Scan for the cell matching the given text and deliver its (X, Y) coordinate at center. 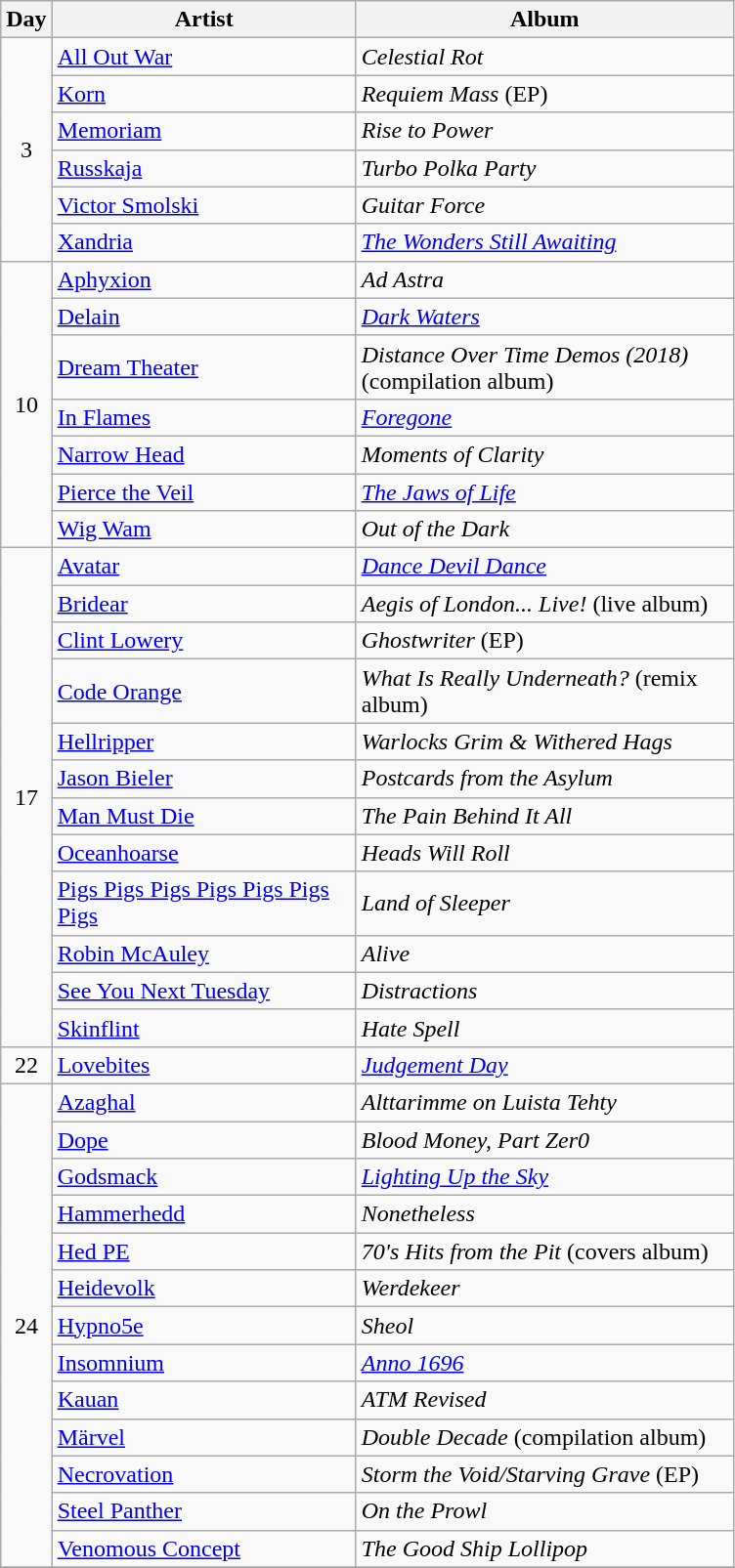
ATM Revised (544, 1400)
Out of the Dark (544, 530)
Warlocks Grim & Withered Hags (544, 742)
Pigs Pigs Pigs Pigs Pigs Pigs Pigs (203, 903)
Jason Bieler (203, 779)
Celestial Rot (544, 57)
On the Prowl (544, 1511)
The Wonders Still Awaiting (544, 242)
Dark Waters (544, 317)
Storm the Void/Starving Grave (EP) (544, 1474)
Aphyxion (203, 279)
Turbo Polka Party (544, 168)
Robin McAuley (203, 954)
Dream Theater (203, 367)
Land of Sleeper (544, 903)
Distractions (544, 991)
Necrovation (203, 1474)
70's Hits from the Pit (covers album) (544, 1251)
Azaghal (203, 1102)
Ghostwriter (EP) (544, 641)
Sheol (544, 1326)
Nonetheless (544, 1214)
Bridear (203, 604)
Album (544, 20)
Anno 1696 (544, 1363)
In Flames (203, 417)
3 (26, 149)
The Good Ship Lollipop (544, 1548)
Godsmack (203, 1177)
Russkaja (203, 168)
Delain (203, 317)
Clint Lowery (203, 641)
Artist (203, 20)
Märvel (203, 1437)
Code Orange (203, 692)
Xandria (203, 242)
Guitar Force (544, 205)
Memoriam (203, 131)
Steel Panther (203, 1511)
Hypno5e (203, 1326)
Korn (203, 94)
Lighting Up the Sky (544, 1177)
Narrow Head (203, 454)
Foregone (544, 417)
Werdekeer (544, 1289)
Insomnium (203, 1363)
Judgement Day (544, 1065)
Pierce the Veil (203, 491)
Heidevolk (203, 1289)
See You Next Tuesday (203, 991)
Hammerhedd (203, 1214)
Dance Devil Dance (544, 567)
Oceanhoarse (203, 853)
What Is Really Underneath? (remix album) (544, 692)
Kauan (203, 1400)
Rise to Power (544, 131)
Postcards from the Asylum (544, 779)
Alttarimme on Luista Tehty (544, 1102)
Skinflint (203, 1028)
Distance Over Time Demos (2018) (compilation album) (544, 367)
22 (26, 1065)
All Out War (203, 57)
24 (26, 1325)
17 (26, 797)
The Jaws of Life (544, 491)
Man Must Die (203, 816)
Moments of Clarity (544, 454)
Day (26, 20)
Dope (203, 1140)
Double Decade (compilation album) (544, 1437)
Hellripper (203, 742)
Aegis of London... Live! (live album) (544, 604)
Alive (544, 954)
10 (26, 404)
Wig Wam (203, 530)
Heads Will Roll (544, 853)
Venomous Concept (203, 1548)
The Pain Behind It All (544, 816)
Ad Astra (544, 279)
Hate Spell (544, 1028)
Requiem Mass (EP) (544, 94)
Hed PE (203, 1251)
Blood Money, Part Zer0 (544, 1140)
Victor Smolski (203, 205)
Lovebites (203, 1065)
Avatar (203, 567)
